Output the [X, Y] coordinate of the center of the cell containing the given text.  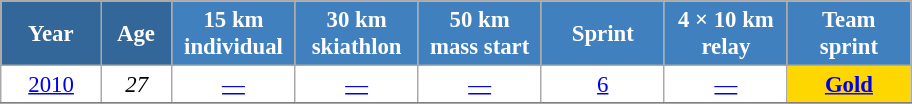
27 [136, 85]
30 km skiathlon [356, 34]
15 km individual [234, 34]
4 × 10 km relay [726, 34]
2010 [52, 85]
Gold [848, 85]
50 km mass start [480, 34]
6 [602, 85]
Year [52, 34]
Age [136, 34]
Team sprint [848, 34]
Sprint [602, 34]
